Output the [X, Y] coordinate of the center of the cell containing the given text.  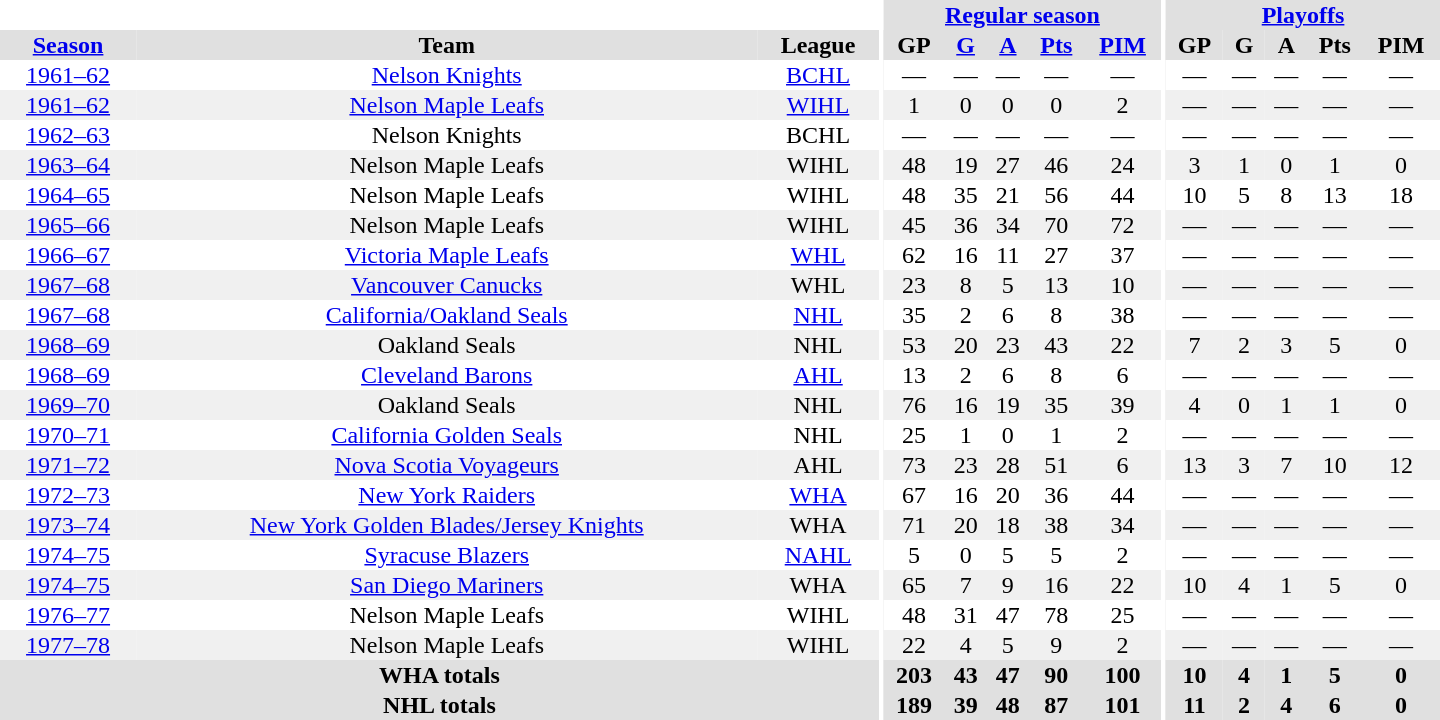
Team [446, 45]
Vancouver Canucks [446, 285]
Nova Scotia Voyageurs [446, 465]
Syracuse Blazers [446, 555]
70 [1056, 225]
Cleveland Barons [446, 375]
76 [914, 405]
San Diego Mariners [446, 585]
1971–72 [68, 465]
78 [1056, 615]
1962–63 [68, 135]
72 [1123, 225]
Playoffs [1303, 15]
1976–77 [68, 615]
71 [914, 525]
1969–70 [68, 405]
53 [914, 345]
67 [914, 495]
1972–73 [68, 495]
1966–67 [68, 255]
203 [914, 675]
51 [1056, 465]
California Golden Seals [446, 435]
37 [1123, 255]
1965–66 [68, 225]
101 [1123, 705]
1963–64 [68, 165]
Victoria Maple Leafs [446, 255]
1970–71 [68, 435]
62 [914, 255]
New York Raiders [446, 495]
New York Golden Blades/Jersey Knights [446, 525]
1973–74 [68, 525]
65 [914, 585]
WHA totals [440, 675]
28 [1008, 465]
12 [1401, 465]
73 [914, 465]
League [818, 45]
90 [1056, 675]
Regular season [1023, 15]
56 [1056, 195]
31 [966, 615]
189 [914, 705]
1977–78 [68, 645]
24 [1123, 165]
87 [1056, 705]
NHL totals [440, 705]
Season [68, 45]
45 [914, 225]
21 [1008, 195]
100 [1123, 675]
NAHL [818, 555]
46 [1056, 165]
1964–65 [68, 195]
California/Oakland Seals [446, 315]
